Identify which cell holds the provided text, then report its [X, Y] central coordinate. 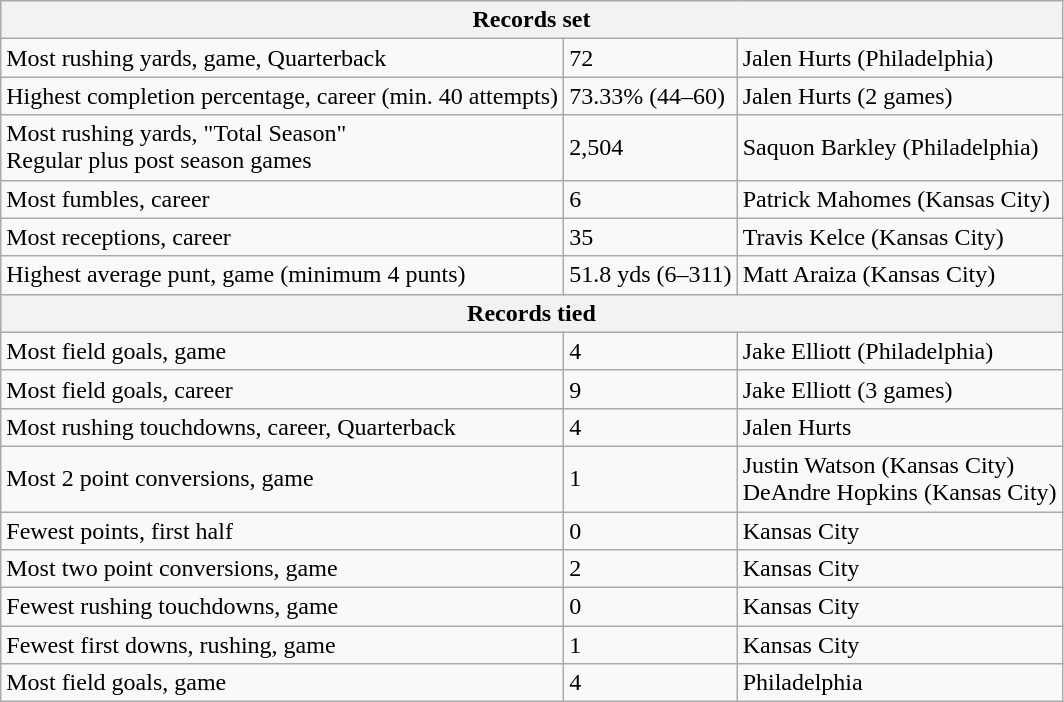
Saquon Barkley (Philadelphia) [900, 148]
Fewest rushing touchdowns, game [282, 607]
Most rushing yards, "Total Season"Regular plus post season games [282, 148]
Patrick Mahomes (Kansas City) [900, 199]
Most rushing yards, game, Quarterback [282, 58]
Most receptions, career [282, 237]
73.33% (44–60) [651, 96]
Most rushing touchdowns, career, Quarterback [282, 427]
Most 2 point conversions, game [282, 478]
Highest average punt, game (minimum 4 punts) [282, 275]
Travis Kelce (Kansas City) [900, 237]
Matt Araiza (Kansas City) [900, 275]
Philadelphia [900, 683]
Justin Watson (Kansas City) DeAndre Hopkins (Kansas City) [900, 478]
Most field goals, career [282, 389]
Most fumbles, career [282, 199]
Highest completion percentage, career (min. 40 attempts) [282, 96]
9 [651, 389]
Records set [532, 20]
51.8 yds (6–311) [651, 275]
Jake Elliott (3 games) [900, 389]
Jake Elliott (Philadelphia) [900, 351]
Fewest first downs, rushing, game [282, 645]
Jalen Hurts (Philadelphia) [900, 58]
35 [651, 237]
Most two point conversions, game [282, 569]
Fewest points, first half [282, 531]
Jalen Hurts [900, 427]
72 [651, 58]
Jalen Hurts (2 games) [900, 96]
2,504 [651, 148]
6 [651, 199]
2 [651, 569]
Records tied [532, 313]
